Identify which cell holds the provided text, then report its [x, y] central coordinate. 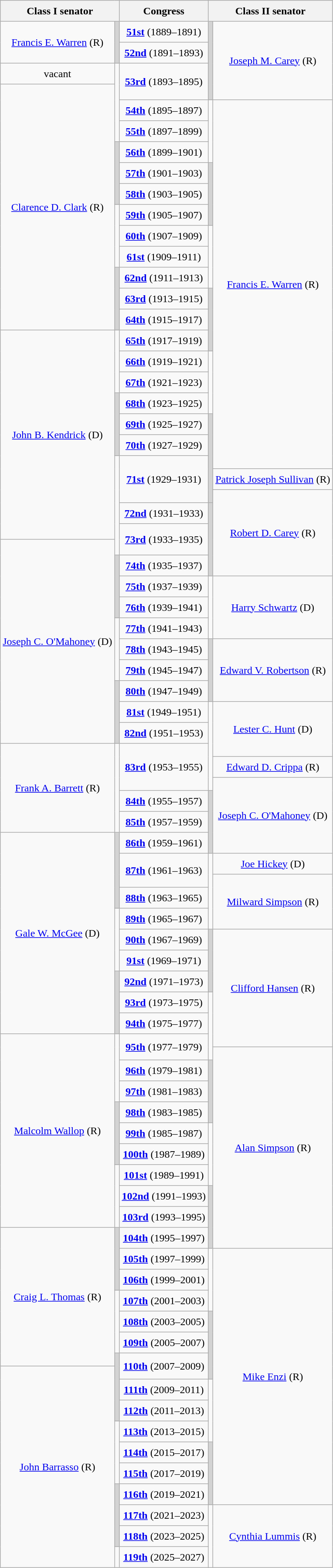
vacant [58, 74]
81st (1949–1951) [164, 712]
John B. Kendrick (D) [58, 435]
82nd (1951–1953) [164, 733]
93rd (1973–1975) [164, 1002]
91st (1969–1971) [164, 961]
108th (2003–2005) [164, 1322]
Alan Simpson (R) [273, 1148]
106th (1999–2001) [164, 1280]
110th (2007–2009) [164, 1366]
119th (2025–2027) [164, 1557]
Congress [164, 11]
59th (1905–1907) [164, 215]
101st (1989–1991) [164, 1175]
74th (1935–1937) [164, 566]
79th (1945–1947) [164, 670]
87th (1961–1963) [164, 870]
68th (1923–1925) [164, 403]
88th (1963–1965) [164, 898]
61st (1909–1911) [164, 257]
95th (1977–1979) [164, 1047]
94th (1975–1977) [164, 1023]
107th (2001–2003) [164, 1301]
109th (2005–2007) [164, 1343]
78th (1943–1945) [164, 649]
Craig L. Thomas (R) [58, 1297]
Clarence D. Clark (R) [58, 207]
115th (2017–2019) [164, 1473]
98th (1983–1985) [164, 1112]
66th (1919–1921) [164, 361]
70th (1927–1929) [164, 445]
117th (2021–2023) [164, 1515]
72nd (1931–1933) [164, 513]
65th (1917–1919) [164, 341]
Robert D. Carey (R) [273, 533]
Class II senator [270, 11]
97th (1981–1983) [164, 1091]
116th (2019–2021) [164, 1494]
Lester C. Hunt (D) [273, 729]
58th (1903–1905) [164, 194]
96th (1979–1981) [164, 1070]
99th (1985–1987) [164, 1133]
Joseph M. Carey (R) [273, 61]
90th (1967–1969) [164, 940]
Class I senator [60, 11]
John Barrasso (R) [58, 1467]
86th (1959–1961) [164, 843]
102nd (1991–1993) [164, 1196]
Frank A. Barrett (R) [58, 788]
60th (1907–1909) [164, 236]
92nd (1971–1973) [164, 982]
Harry Schwartz (D) [273, 607]
113th (2013–2015) [164, 1432]
Milward Simpson (R) [273, 902]
80th (1947–1949) [164, 691]
56th (1899–1901) [164, 152]
104th (1995–1997) [164, 1238]
Malcolm Wallop (R) [58, 1131]
Clifford Hansen (R) [273, 988]
100th (1987–1989) [164, 1154]
118th (2023–2025) [164, 1536]
112th (2011–2013) [164, 1411]
77th (1941–1943) [164, 628]
83rd (1953–1955) [164, 767]
Joe Hickey (D) [273, 864]
73rd (1933–1935) [164, 539]
69th (1925–1927) [164, 424]
Gale W. McGee (D) [58, 933]
76th (1939–1941) [164, 607]
55th (1897–1899) [164, 131]
51st (1889–1891) [164, 32]
105th (1997–1999) [164, 1259]
Patrick Joseph Sullivan (R) [273, 479]
57th (1901–1903) [164, 173]
Cynthia Lummis (R) [273, 1536]
62nd (1911–1913) [164, 278]
89th (1965–1967) [164, 919]
71st (1929–1931) [164, 479]
103rd (1993–1995) [164, 1217]
111th (2009–2011) [164, 1390]
85th (1957–1959) [164, 822]
63rd (1913–1915) [164, 299]
Edward D. Crippa (R) [273, 767]
Mike Enzi (R) [273, 1377]
64th (1915–1917) [164, 320]
54th (1895–1897) [164, 110]
84th (1955–1957) [164, 801]
114th (2015–2017) [164, 1452]
Edward V. Robertson (R) [273, 670]
75th (1937–1939) [164, 586]
53rd (1893–1895) [164, 82]
52nd (1891–1893) [164, 53]
67th (1921–1923) [164, 382]
